From the cell containing the given text, extract its center point as [X, Y] coordinate. 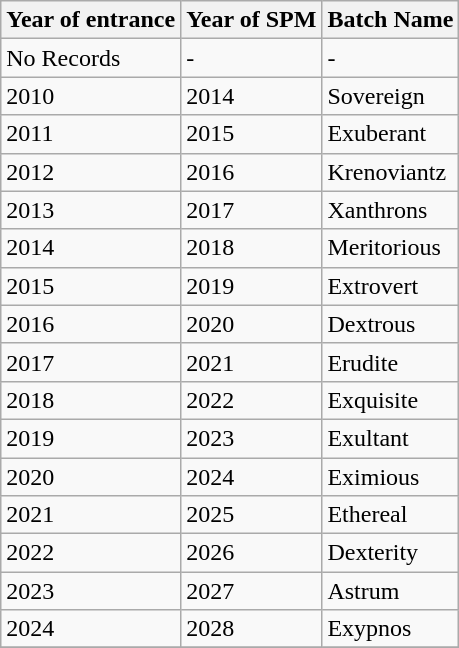
2027 [252, 591]
2026 [252, 553]
2025 [252, 515]
Astrum [390, 591]
Year of SPM [252, 20]
Dextrous [390, 324]
2010 [91, 96]
2011 [91, 134]
Year of entrance [91, 20]
2012 [91, 172]
Batch Name [390, 20]
Krenoviantz [390, 172]
Extrovert [390, 286]
Ethereal [390, 515]
Exquisite [390, 400]
Exultant [390, 438]
Eximious [390, 477]
Erudite [390, 362]
Exypnos [390, 629]
Dexterity [390, 553]
Meritorious [390, 248]
No Records [91, 58]
Xanthrons [390, 210]
Exuberant [390, 134]
Sovereign [390, 96]
2028 [252, 629]
2013 [91, 210]
